Provide the [X, Y] coordinate of the cell's center where the given text is located.  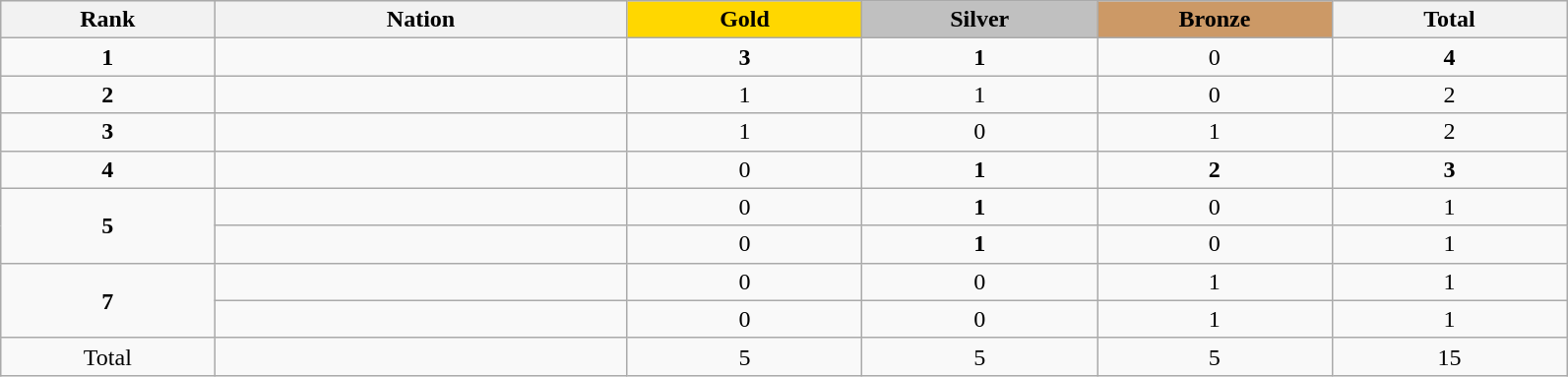
15 [1449, 356]
7 [108, 300]
Gold [744, 20]
Silver [980, 20]
Nation [421, 20]
Bronze [1215, 20]
Rank [108, 20]
